Output the (x, y) coordinate of the center of the cell containing the given text.  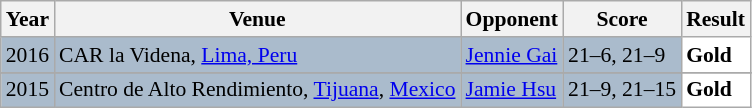
Result (716, 19)
Centro de Alto Rendimiento, Tijuana, Mexico (257, 90)
2016 (28, 55)
Opponent (512, 19)
Jennie Gai (512, 55)
21–6, 21–9 (622, 55)
21–9, 21–15 (622, 90)
Year (28, 19)
Score (622, 19)
Venue (257, 19)
CAR la Videna, Lima, Peru (257, 55)
Jamie Hsu (512, 90)
2015 (28, 90)
